For the text-containing cell, return its midpoint in (X, Y) coordinate format. 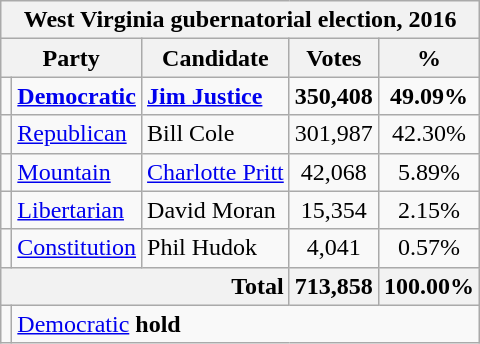
Democratic hold (246, 324)
Mountain (77, 172)
4,041 (334, 248)
Candidate (216, 58)
Total (146, 286)
100.00% (428, 286)
0.57% (428, 248)
5.89% (428, 172)
15,354 (334, 210)
713,858 (334, 286)
42.30% (428, 134)
Libertarian (77, 210)
350,408 (334, 96)
42,068 (334, 172)
Bill Cole (216, 134)
David Moran (216, 210)
% (428, 58)
Jim Justice (216, 96)
Democratic (77, 96)
Republican (77, 134)
301,987 (334, 134)
Votes (334, 58)
49.09% (428, 96)
Party (72, 58)
2.15% (428, 210)
Constitution (77, 248)
Phil Hudok (216, 248)
West Virginia gubernatorial election, 2016 (240, 20)
Charlotte Pritt (216, 172)
